Locate the cell with the specified text and output its (x, y) center coordinate. 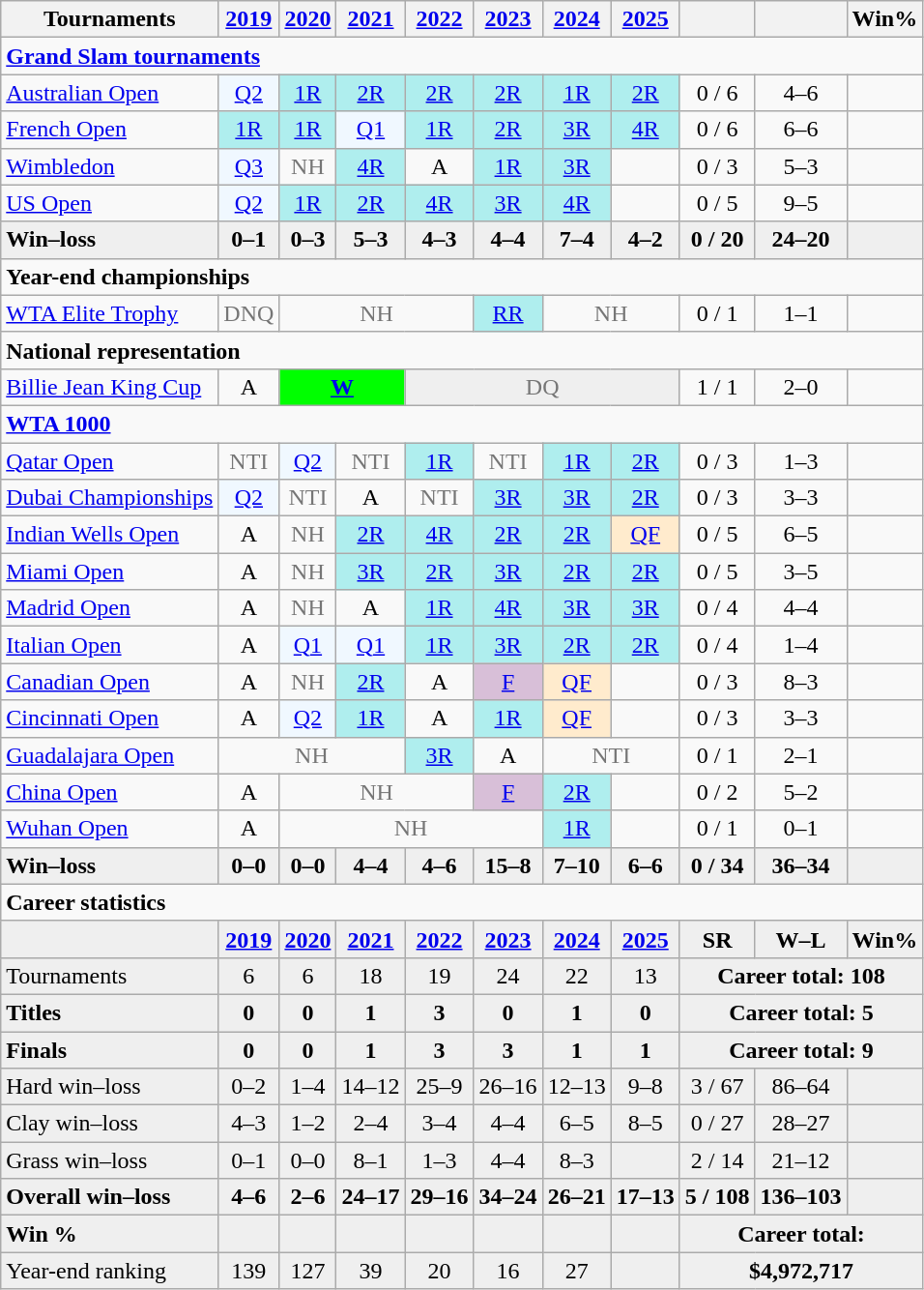
28–27 (800, 1124)
0 / 2 (717, 792)
26–16 (508, 1087)
4–2 (646, 240)
12–13 (576, 1087)
Career total: 5 (800, 1012)
29–16 (439, 1197)
Indian Wells Open (110, 535)
Overall win–loss (110, 1197)
136–103 (800, 1197)
34–24 (508, 1197)
Madrid Open (110, 608)
US Open (110, 203)
17–13 (646, 1197)
1 / 1 (717, 387)
National representation (462, 350)
WTA Elite Trophy (110, 313)
127 (307, 1271)
19 (439, 976)
Italian Open (110, 645)
French Open (110, 130)
24 (508, 976)
Grass win–loss (110, 1160)
5–2 (800, 792)
Career total: 108 (800, 976)
Billie Jean King Cup (110, 387)
3 / 67 (717, 1087)
Miami Open (110, 572)
21–12 (800, 1160)
DQ (542, 387)
2–6 (307, 1197)
0 / 20 (717, 240)
36–34 (800, 865)
22 (576, 976)
Titles (110, 1012)
Win % (110, 1234)
2–4 (371, 1124)
Finals (110, 1049)
Grand Slam tournaments (462, 56)
1–1 (800, 313)
15–8 (508, 865)
5 / 108 (717, 1197)
26–21 (576, 1197)
13 (646, 976)
86–64 (800, 1087)
DNQ (249, 313)
Year-end ranking (110, 1271)
24–17 (371, 1197)
0–3 (307, 240)
1–2 (307, 1124)
25–9 (439, 1087)
W–L (800, 939)
SR (717, 939)
39 (371, 1271)
0–2 (249, 1087)
7–4 (576, 240)
Career total: 9 (800, 1049)
9–8 (646, 1087)
18 (371, 976)
Guadalajara Open (110, 755)
27 (576, 1271)
China Open (110, 792)
Wimbledon (110, 166)
0 / 27 (717, 1124)
2–1 (800, 755)
Q3 (249, 166)
Year-end championships (462, 277)
Qatar Open (110, 461)
3–4 (439, 1124)
Career total: (800, 1234)
Hard win–loss (110, 1087)
$4,972,717 (800, 1271)
16 (508, 1271)
2 / 14 (717, 1160)
8–1 (371, 1160)
139 (249, 1271)
8–5 (646, 1124)
Career statistics (462, 902)
0 / 34 (717, 865)
Canadian Open (110, 682)
Dubai Championships (110, 498)
24–20 (800, 240)
RR (508, 313)
Cincinnati Open (110, 718)
20 (439, 1271)
9–5 (800, 203)
WTA 1000 (462, 424)
2–0 (800, 387)
Clay win–loss (110, 1124)
7–10 (576, 865)
3–5 (800, 572)
W (342, 387)
Australian Open (110, 93)
Wuhan Open (110, 829)
14–12 (371, 1087)
